From the cell containing the given text, extract its center point as (x, y) coordinate. 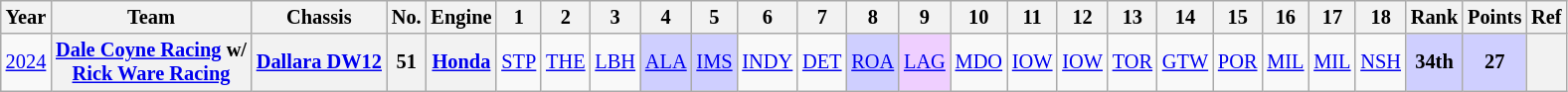
13 (1132, 17)
9 (925, 17)
Dale Coyne Racing w/Rick Ware Racing (151, 62)
TOR (1132, 62)
Honda (461, 62)
THE (565, 62)
GTW (1185, 62)
Year (26, 17)
NSH (1380, 62)
3 (614, 17)
16 (1285, 17)
27 (1494, 62)
7 (821, 17)
10 (978, 17)
Team (151, 17)
INDY (768, 62)
8 (873, 17)
12 (1082, 17)
14 (1185, 17)
Points (1494, 17)
5 (715, 17)
18 (1380, 17)
Dallara DW12 (319, 62)
LAG (925, 62)
POR (1237, 62)
2 (565, 17)
1 (519, 17)
34th (1434, 62)
Ref (1546, 17)
2024 (26, 62)
Rank (1434, 17)
Chassis (319, 17)
6 (768, 17)
LBH (614, 62)
DET (821, 62)
MDO (978, 62)
STP (519, 62)
15 (1237, 17)
IMS (715, 62)
4 (666, 17)
No. (407, 17)
17 (1332, 17)
51 (407, 62)
Engine (461, 17)
ALA (666, 62)
ROA (873, 62)
11 (1032, 17)
